Return [X, Y] of the center of cell containing provided text 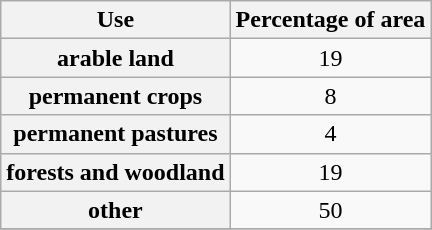
Use [116, 20]
4 [330, 134]
other [116, 210]
forests and woodland [116, 172]
50 [330, 210]
permanent pastures [116, 134]
arable land [116, 58]
8 [330, 96]
Percentage of area [330, 20]
permanent crops [116, 96]
